For the text-containing cell, return its midpoint in [X, Y] coordinate format. 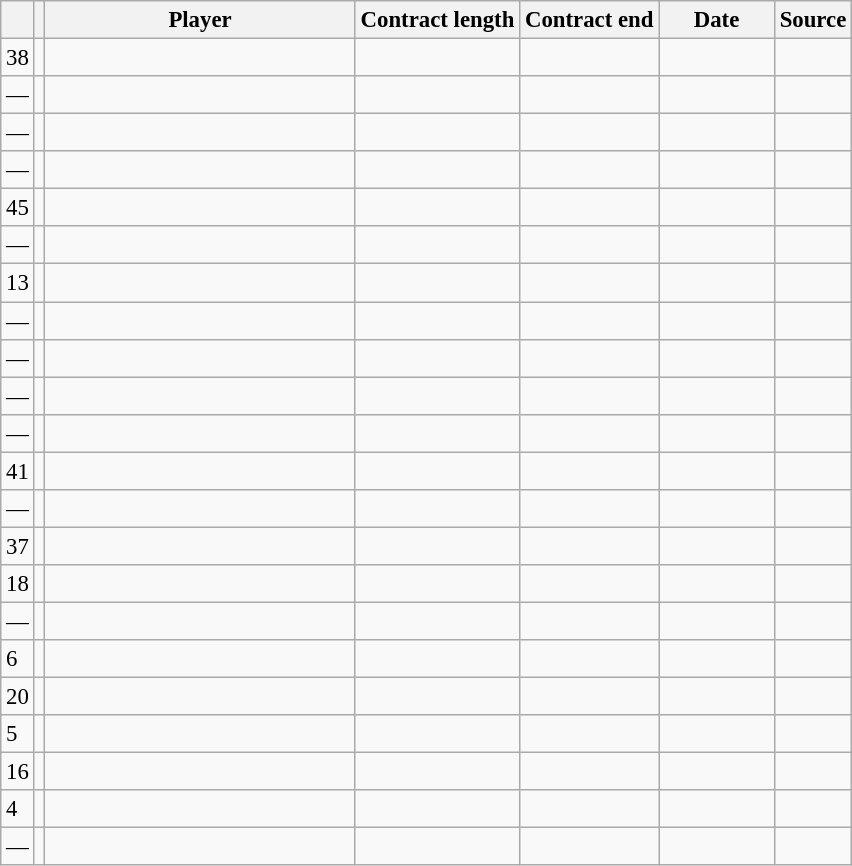
45 [18, 208]
4 [18, 809]
Source [812, 20]
Player [200, 20]
18 [18, 584]
16 [18, 772]
Contract end [590, 20]
5 [18, 734]
13 [18, 283]
37 [18, 546]
20 [18, 697]
38 [18, 58]
6 [18, 659]
Date [717, 20]
Contract length [437, 20]
41 [18, 471]
